Search for the cell housing the specified text and yield its [x, y] center coordinate. 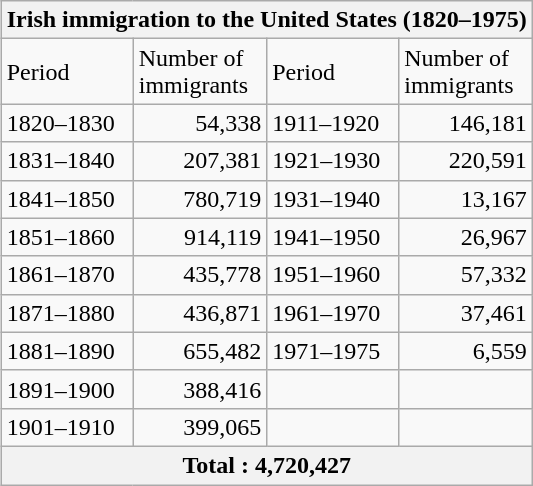
Total : 4,720,427 [266, 465]
914,119 [200, 237]
1961–1970 [333, 313]
436,871 [200, 313]
1861–1870 [67, 275]
1891–1900 [67, 389]
37,461 [466, 313]
1841–1850 [67, 199]
1871–1880 [67, 313]
388,416 [200, 389]
1901–1910 [67, 427]
220,591 [466, 161]
6,559 [466, 351]
26,967 [466, 237]
1911–1920 [333, 123]
1971–1975 [333, 351]
57,332 [466, 275]
1941–1950 [333, 237]
1931–1940 [333, 199]
54,338 [200, 123]
1831–1840 [67, 161]
1881–1890 [67, 351]
146,181 [466, 123]
1951–1960 [333, 275]
399,065 [200, 427]
Irish immigration to the United States (1820–1975) [266, 20]
207,381 [200, 161]
13,167 [466, 199]
780,719 [200, 199]
655,482 [200, 351]
1851–1860 [67, 237]
1921–1930 [333, 161]
1820–1830 [67, 123]
435,778 [200, 275]
